From the cell containing the given text, extract its center point as [X, Y] coordinate. 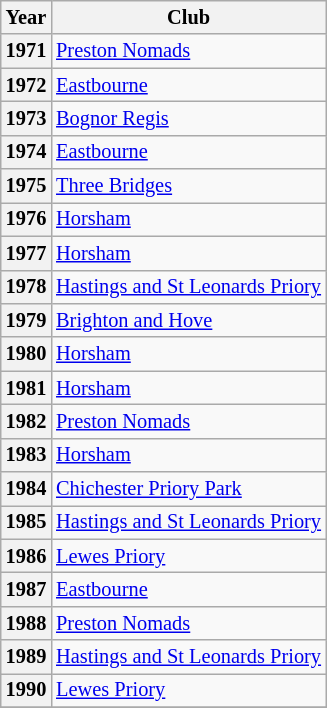
1986 [26, 556]
1985 [26, 522]
1989 [26, 657]
1988 [26, 623]
1974 [26, 152]
1975 [26, 186]
1976 [26, 219]
Year [26, 17]
Bognor Regis [188, 118]
1972 [26, 85]
Chichester Priory Park [188, 489]
1990 [26, 690]
1980 [26, 354]
1971 [26, 51]
Brighton and Hove [188, 320]
Club [188, 17]
1978 [26, 287]
1977 [26, 253]
1981 [26, 388]
1987 [26, 589]
1984 [26, 489]
1983 [26, 455]
1973 [26, 118]
Three Bridges [188, 186]
1979 [26, 320]
1982 [26, 421]
